Return [X, Y] of the center of cell containing provided text 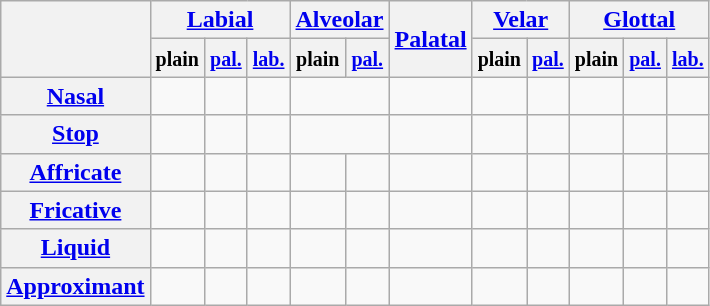
Velar [520, 20]
Fricative [76, 210]
Palatal [430, 39]
Glottal [639, 20]
Nasal [76, 96]
Liquid [76, 248]
Approximant [76, 286]
Alveolar [340, 20]
Labial [220, 20]
Stop [76, 134]
Affricate [76, 172]
